Scan for the cell matching the given text and deliver its (X, Y) coordinate at center. 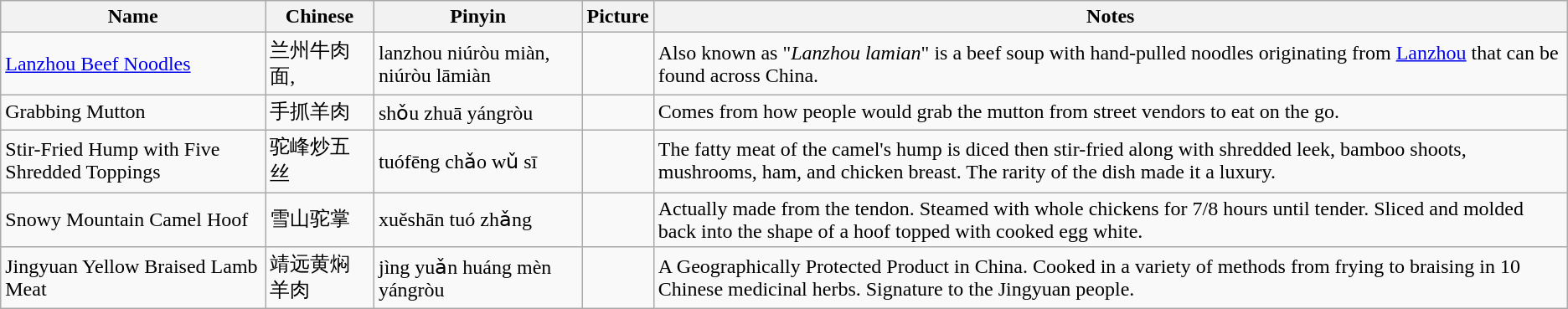
Snowy Mountain Camel Hoof (133, 219)
Chinese (320, 17)
tuófēng chǎo wǔ sī (477, 161)
兰州牛肉面, (320, 64)
Grabbing Mutton (133, 112)
Pinyin (477, 17)
jìng yuǎn huáng mèn yángròu (477, 278)
Jingyuan Yellow Braised Lamb Meat (133, 278)
Stir-Fried Hump with Five Shredded Toppings (133, 161)
雪山驼掌 (320, 219)
驼峰炒五丝 (320, 161)
Lanzhou Beef Noodles (133, 64)
Notes (1111, 17)
xuěshān tuó zhǎng (477, 219)
Picture (618, 17)
Also known as "Lanzhou lamian" is a beef soup with hand-pulled noodles originating from Lanzhou that can be found across China. (1111, 64)
手抓羊肉 (320, 112)
lanzhou niúròu miàn, niúròu lāmiàn (477, 64)
shǒu zhuā yángròu (477, 112)
Comes from how people would grab the mutton from street vendors to eat on the go. (1111, 112)
Name (133, 17)
靖远黄焖羊肉 (320, 278)
